Pinpoint the cell where the given text exists, returning its (X, Y) midpoint coordinate. 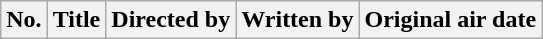
Directed by (171, 20)
Title (76, 20)
Original air date (450, 20)
Written by (298, 20)
No. (24, 20)
